Detect which cell encompasses the target text, then output its [x, y] center coordinate. 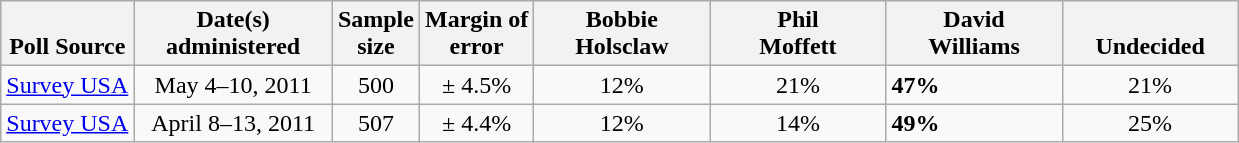
April 8–13, 2011 [234, 123]
Undecided [1150, 34]
May 4–10, 2011 [234, 85]
± 4.4% [476, 123]
PhilMoffett [798, 34]
DavidWilliams [974, 34]
47% [974, 85]
49% [974, 123]
14% [798, 123]
Date(s)administered [234, 34]
± 4.5% [476, 85]
Margin oferror [476, 34]
25% [1150, 123]
BobbieHolsclaw [622, 34]
Samplesize [376, 34]
507 [376, 123]
Poll Source [68, 34]
500 [376, 85]
